Search for the cell housing the specified text and yield its (x, y) center coordinate. 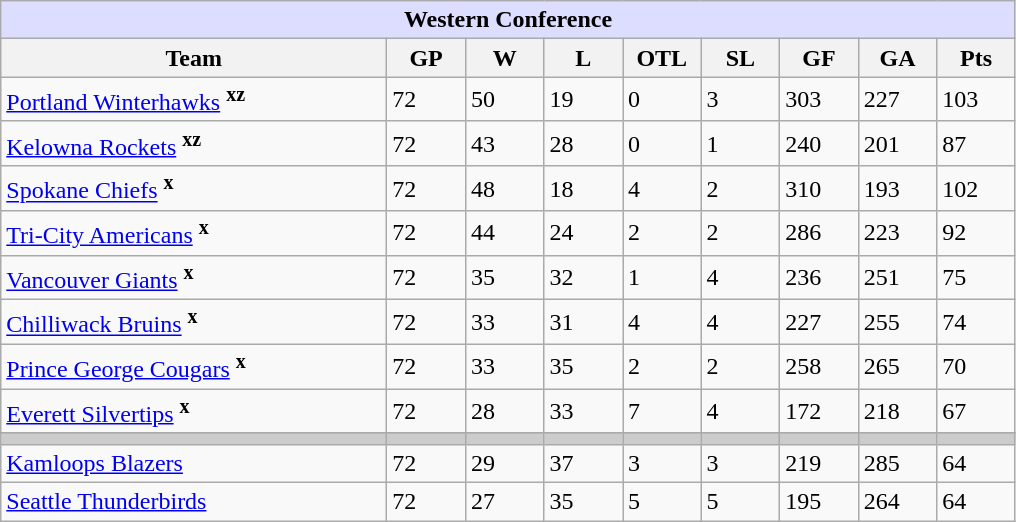
Pts (976, 58)
Team (194, 58)
Everett Silvertips x (194, 412)
240 (820, 144)
219 (820, 463)
29 (504, 463)
75 (976, 278)
37 (584, 463)
GP (426, 58)
172 (820, 412)
Seattle Thunderbirds (194, 501)
92 (976, 234)
Western Conference (508, 20)
Prince George Cougars x (194, 366)
285 (898, 463)
223 (898, 234)
GF (820, 58)
19 (584, 100)
255 (898, 322)
102 (976, 188)
18 (584, 188)
24 (584, 234)
236 (820, 278)
Tri-City Americans x (194, 234)
195 (820, 501)
GA (898, 58)
Kelowna Rockets xz (194, 144)
50 (504, 100)
264 (898, 501)
74 (976, 322)
Vancouver Giants x (194, 278)
31 (584, 322)
87 (976, 144)
W (504, 58)
251 (898, 278)
286 (820, 234)
44 (504, 234)
SL (740, 58)
43 (504, 144)
201 (898, 144)
7 (662, 412)
Portland Winterhawks xz (194, 100)
265 (898, 366)
310 (820, 188)
Kamloops Blazers (194, 463)
OTL (662, 58)
L (584, 58)
103 (976, 100)
218 (898, 412)
Chilliwack Bruins x (194, 322)
258 (820, 366)
Spokane Chiefs x (194, 188)
193 (898, 188)
32 (584, 278)
70 (976, 366)
27 (504, 501)
67 (976, 412)
303 (820, 100)
48 (504, 188)
